Return the (x, y) coordinate for the center point of the cell that contains the specified text.  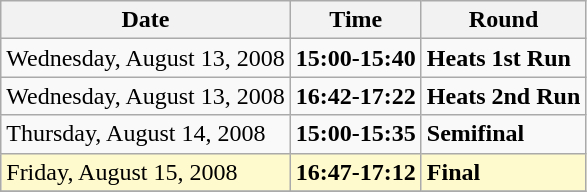
Heats 2nd Run (503, 96)
Time (356, 20)
Thursday, August 14, 2008 (146, 134)
Date (146, 20)
15:00-15:35 (356, 134)
Round (503, 20)
Heats 1st Run (503, 58)
Semifinal (503, 134)
Friday, August 15, 2008 (146, 172)
16:42-17:22 (356, 96)
15:00-15:40 (356, 58)
Final (503, 172)
16:47-17:12 (356, 172)
